From the cell containing the given text, extract its center point as (X, Y) coordinate. 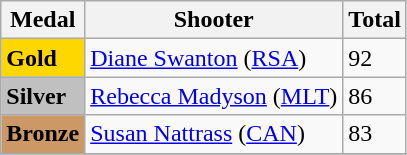
Bronze (43, 134)
Silver (43, 96)
Shooter (214, 20)
83 (375, 134)
Gold (43, 58)
Total (375, 20)
Diane Swanton (RSA) (214, 58)
Susan Nattrass (CAN) (214, 134)
92 (375, 58)
Rebecca Madyson (MLT) (214, 96)
86 (375, 96)
Medal (43, 20)
